Identify which cell holds the provided text, then report its (X, Y) central coordinate. 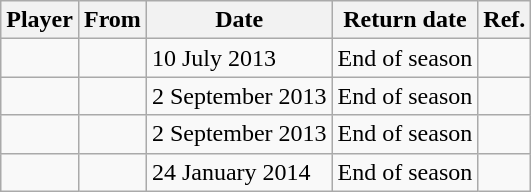
Ref. (504, 20)
24 January 2014 (239, 172)
Return date (405, 20)
Date (239, 20)
From (112, 20)
10 July 2013 (239, 58)
Player (40, 20)
